Output the [x, y] coordinate of the center of the cell containing the given text.  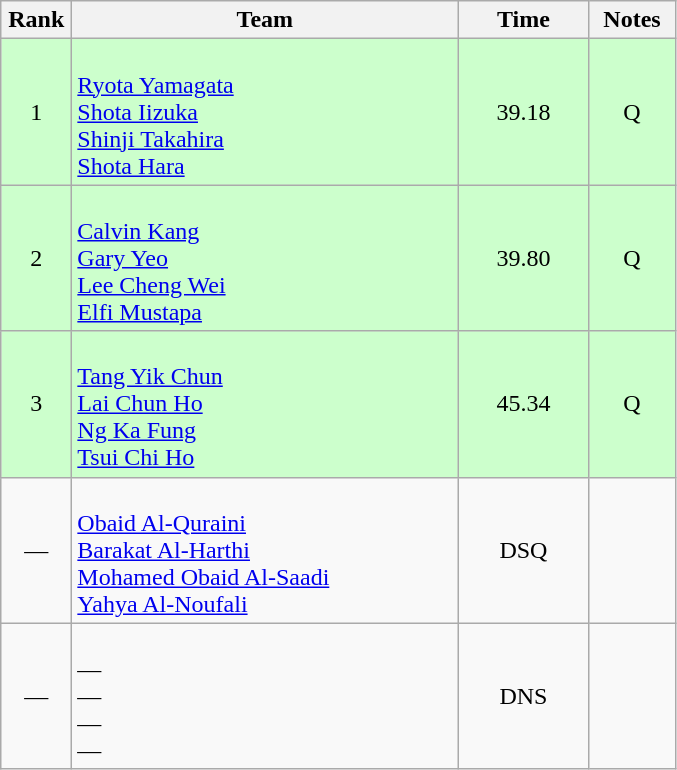
———— [265, 696]
Time [524, 20]
Rank [36, 20]
1 [36, 112]
Calvin KangGary YeoLee Cheng WeiElfi Mustapa [265, 258]
Team [265, 20]
45.34 [524, 404]
2 [36, 258]
3 [36, 404]
DNS [524, 696]
39.80 [524, 258]
Notes [632, 20]
Obaid Al-QurainiBarakat Al-HarthiMohamed Obaid Al-SaadiYahya Al-Noufali [265, 550]
Tang Yik ChunLai Chun HoNg Ka FungTsui Chi Ho [265, 404]
Ryota YamagataShota IizukaShinji TakahiraShota Hara [265, 112]
39.18 [524, 112]
DSQ [524, 550]
